Find where the given text appears and provide that cell's center as (X, Y) coordinate. 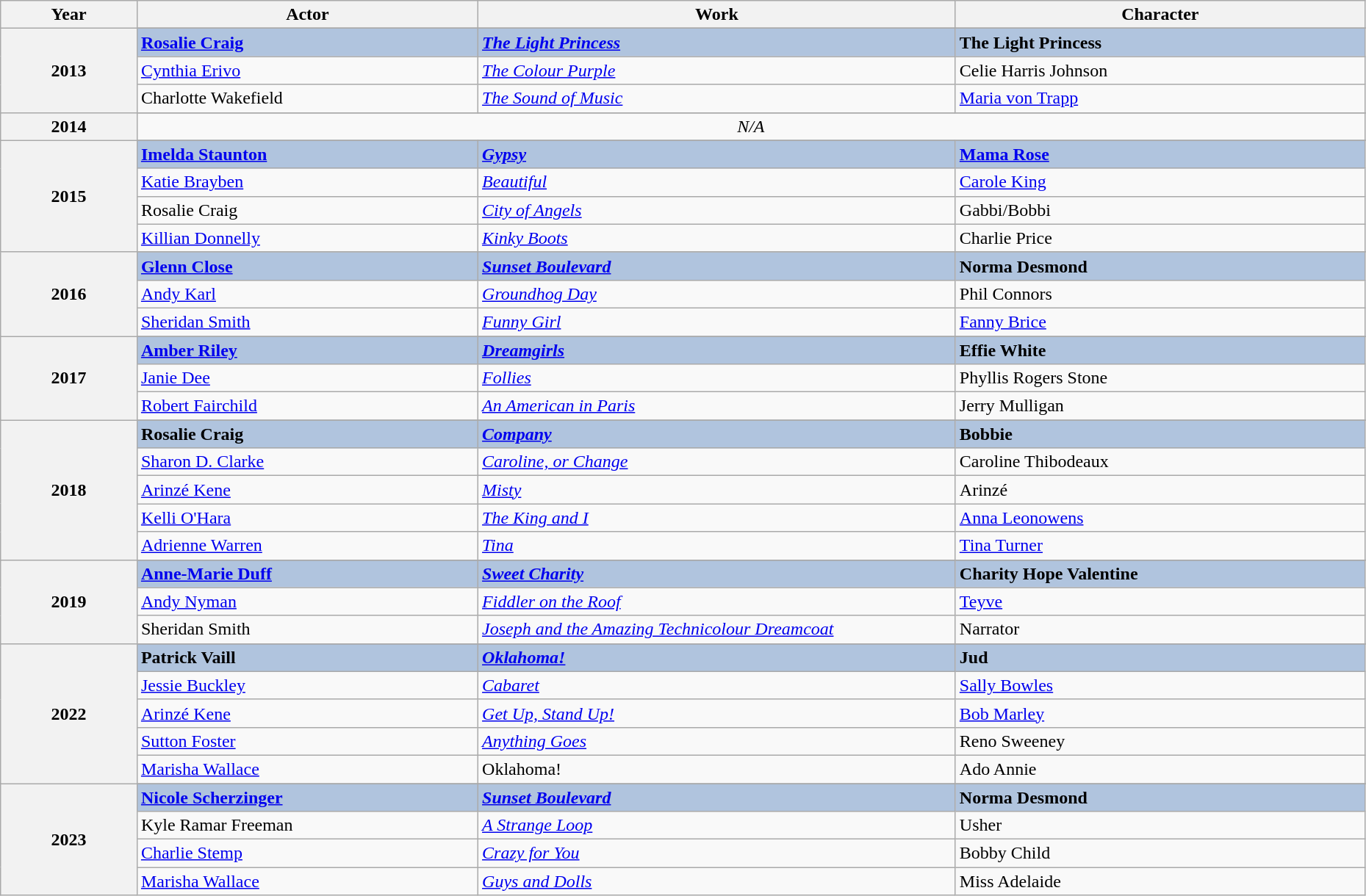
Sweet Charity (717, 574)
Guys and Dolls (717, 881)
2023 (69, 839)
Adrienne Warren (307, 546)
2014 (69, 126)
Mama Rose (1160, 154)
Charlie Stemp (307, 853)
Phil Connors (1160, 294)
Company (717, 434)
2013 (69, 71)
Arinzé (1160, 490)
Fiddler on the Roof (717, 601)
Fanny Brice (1160, 322)
Janie Dee (307, 378)
Nicole Scherzinger (307, 797)
Bobbie (1160, 434)
Anne-Marie Duff (307, 574)
Charity Hope Valentine (1160, 574)
Andy Karl (307, 294)
Andy Nyman (307, 601)
Kyle Ramar Freeman (307, 825)
Robert Fairchild (307, 406)
Misty (717, 490)
Carole King (1160, 182)
Dreamgirls (717, 350)
Cynthia Erivo (307, 71)
Usher (1160, 825)
Reno Sweeney (1160, 741)
Charlotte Wakefield (307, 98)
Sutton Foster (307, 741)
Work (717, 15)
The Colour Purple (717, 71)
Glenn Close (307, 266)
Killian Donnelly (307, 238)
A Strange Loop (717, 825)
Jessie Buckley (307, 685)
Anything Goes (717, 741)
2016 (69, 294)
Year (69, 15)
City of Angels (717, 210)
N/A (751, 126)
Ado Annie (1160, 769)
2022 (69, 713)
Follies (717, 378)
Caroline, or Change (717, 462)
Amber Riley (307, 350)
Gabbi/Bobbi (1160, 210)
Cabaret (717, 685)
Kinky Boots (717, 238)
Get Up, Stand Up! (717, 713)
Katie Brayben (307, 182)
Caroline Thibodeaux (1160, 462)
Charlie Price (1160, 238)
Actor (307, 15)
Gypsy (717, 154)
Beautiful (717, 182)
2015 (69, 196)
Sharon D. Clarke (307, 462)
Tina Turner (1160, 546)
The King and I (717, 518)
Narrator (1160, 629)
Imelda Staunton (307, 154)
Jerry Mulligan (1160, 406)
Sally Bowles (1160, 685)
Tina (717, 546)
Effie White (1160, 350)
Crazy for You (717, 853)
2018 (69, 490)
Maria von Trapp (1160, 98)
2019 (69, 601)
Funny Girl (717, 322)
An American in Paris (717, 406)
Kelli O'Hara (307, 518)
Phyllis Rogers Stone (1160, 378)
Bob Marley (1160, 713)
Bobby Child (1160, 853)
Anna Leonowens (1160, 518)
Celie Harris Johnson (1160, 71)
Patrick Vaill (307, 657)
Miss Adelaide (1160, 881)
Character (1160, 15)
Groundhog Day (717, 294)
The Sound of Music (717, 98)
Jud (1160, 657)
2017 (69, 378)
Teyve (1160, 601)
Joseph and the Amazing Technicolour Dreamcoat (717, 629)
